Locate the cell with the specified text and output its (X, Y) center coordinate. 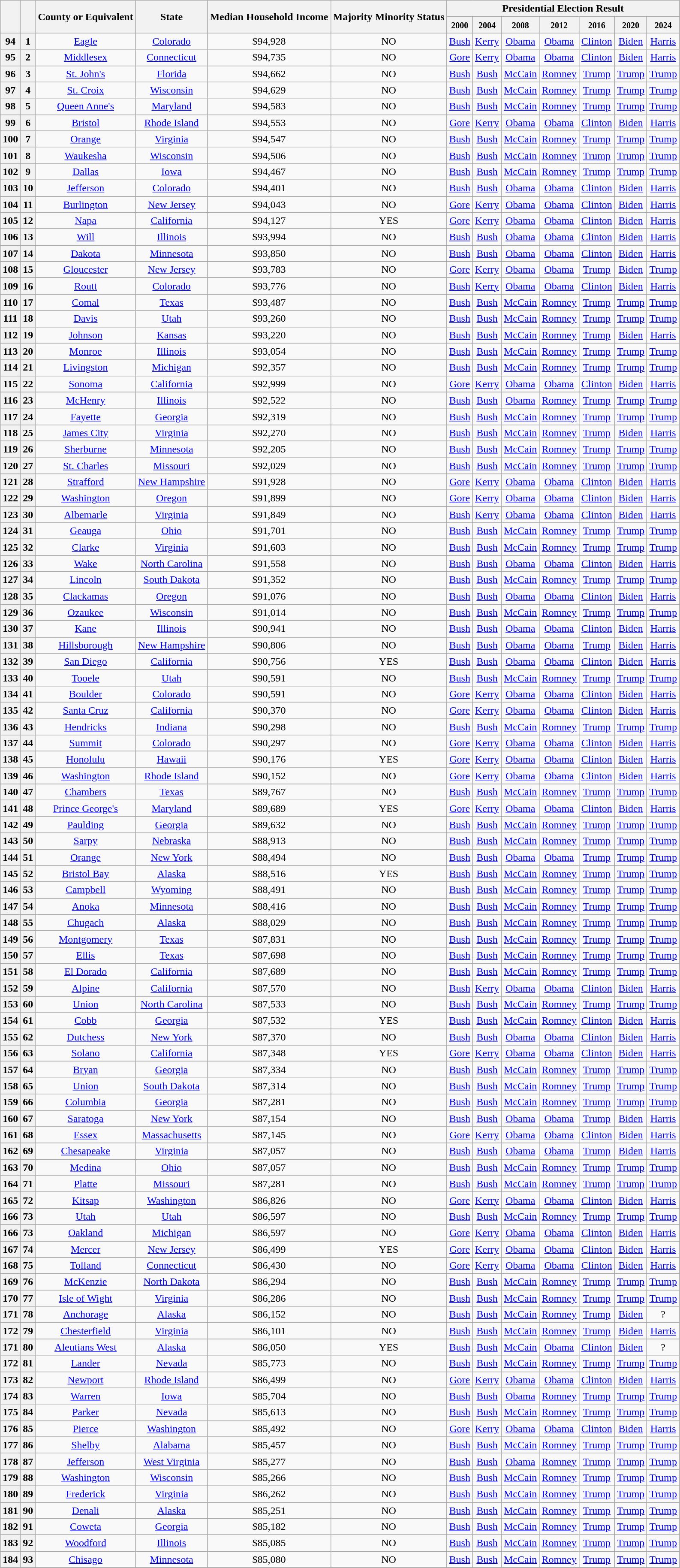
2 (28, 57)
Dallas (86, 172)
61 (28, 1021)
16 (28, 286)
127 (10, 580)
$87,154 (269, 1119)
173 (10, 1380)
Solano (86, 1053)
$91,849 (269, 515)
Hawaii (172, 760)
37 (28, 629)
19 (28, 335)
Strafford (86, 482)
45 (28, 760)
$93,783 (269, 270)
Majority Minority Status (388, 17)
Albemarle (86, 515)
179 (10, 1478)
Lincoln (86, 580)
162 (10, 1151)
$87,831 (269, 939)
159 (10, 1102)
115 (10, 384)
10 (28, 188)
Monroe (86, 351)
26 (28, 449)
$94,547 (269, 139)
$91,352 (269, 580)
Columbia (86, 1102)
23 (28, 400)
43 (28, 727)
$86,430 (269, 1266)
$94,629 (269, 90)
Hillsborough (86, 645)
78 (28, 1315)
101 (10, 155)
$94,735 (269, 57)
Sonoma (86, 384)
Shelby (86, 1445)
137 (10, 743)
Ellis (86, 955)
Napa (86, 221)
164 (10, 1184)
Summit (86, 743)
$85,080 (269, 1559)
128 (10, 596)
130 (10, 629)
2024 (663, 25)
75 (28, 1266)
145 (10, 874)
167 (10, 1249)
14 (28, 253)
161 (10, 1135)
38 (28, 645)
110 (10, 302)
93 (28, 1559)
$94,553 (269, 123)
Dakota (86, 253)
105 (10, 221)
31 (28, 531)
$89,632 (269, 825)
2016 (597, 25)
176 (10, 1429)
McHenry (86, 400)
$94,506 (269, 155)
North Dakota (172, 1282)
$87,348 (269, 1053)
$93,054 (269, 351)
131 (10, 645)
67 (28, 1119)
$93,260 (269, 319)
Ozaukee (86, 612)
83 (28, 1396)
Wyoming (172, 890)
Clarke (86, 547)
Waukesha (86, 155)
147 (10, 906)
165 (10, 1200)
Medina (86, 1167)
34 (28, 580)
129 (10, 612)
$91,014 (269, 612)
Geauga (86, 531)
180 (10, 1494)
59 (28, 988)
Eagle (86, 41)
$87,532 (269, 1021)
$92,029 (269, 465)
29 (28, 498)
$92,270 (269, 433)
$90,806 (269, 645)
Wake (86, 564)
$94,583 (269, 106)
146 (10, 890)
Johnson (86, 335)
$93,776 (269, 286)
$86,101 (269, 1331)
13 (28, 237)
81 (28, 1363)
96 (10, 74)
41 (28, 694)
Parker (86, 1412)
144 (10, 857)
$93,220 (269, 335)
$86,262 (269, 1494)
17 (28, 302)
118 (10, 433)
$90,297 (269, 743)
30 (28, 515)
2000 (460, 25)
76 (28, 1282)
48 (28, 808)
2008 (520, 25)
182 (10, 1527)
$87,533 (269, 1004)
1 (28, 41)
168 (10, 1266)
Burlington (86, 205)
Montgomery (86, 939)
84 (28, 1412)
7 (28, 139)
114 (10, 368)
112 (10, 335)
140 (10, 792)
150 (10, 955)
109 (10, 286)
$90,756 (269, 661)
$88,913 (269, 841)
139 (10, 776)
102 (10, 172)
$85,457 (269, 1445)
174 (10, 1396)
Presidential Election Result (563, 9)
151 (10, 971)
Hendricks (86, 727)
134 (10, 694)
Massachusetts (172, 1135)
5 (28, 106)
Chisago (86, 1559)
111 (10, 319)
$86,050 (269, 1347)
Bristol (86, 123)
Alabama (172, 1445)
108 (10, 270)
Lander (86, 1363)
$91,076 (269, 596)
$94,401 (269, 188)
116 (10, 400)
153 (10, 1004)
Chugach (86, 923)
Florida (172, 74)
$91,603 (269, 547)
63 (28, 1053)
126 (10, 564)
Middlesex (86, 57)
21 (28, 368)
62 (28, 1037)
St. Croix (86, 90)
$85,251 (269, 1510)
92 (28, 1543)
95 (10, 57)
$94,127 (269, 221)
$89,689 (269, 808)
Pierce (86, 1429)
77 (28, 1298)
27 (28, 465)
58 (28, 971)
90 (28, 1510)
183 (10, 1543)
163 (10, 1167)
107 (10, 253)
120 (10, 465)
169 (10, 1282)
158 (10, 1086)
$93,850 (269, 253)
$88,516 (269, 874)
$94,928 (269, 41)
Routt (86, 286)
106 (10, 237)
Fayette (86, 416)
4 (28, 90)
Chesapeake (86, 1151)
156 (10, 1053)
Dutchess (86, 1037)
6 (28, 123)
149 (10, 939)
St. Charles (86, 465)
71 (28, 1184)
32 (28, 547)
$87,570 (269, 988)
$86,294 (269, 1282)
184 (10, 1559)
103 (10, 188)
8 (28, 155)
$87,698 (269, 955)
46 (28, 776)
$87,145 (269, 1135)
$90,176 (269, 760)
$87,370 (269, 1037)
35 (28, 596)
West Virginia (172, 1461)
$92,999 (269, 384)
178 (10, 1461)
El Dorado (86, 971)
$92,522 (269, 400)
177 (10, 1445)
72 (28, 1200)
County or Equivalent (86, 17)
56 (28, 939)
Livingston (86, 368)
100 (10, 139)
$85,277 (269, 1461)
Alpine (86, 988)
143 (10, 841)
133 (10, 678)
Comal (86, 302)
51 (28, 857)
60 (28, 1004)
22 (28, 384)
Oakland (86, 1233)
Denali (86, 1510)
33 (28, 564)
Paulding (86, 825)
Warren (86, 1396)
$88,491 (269, 890)
Honolulu (86, 760)
70 (28, 1167)
82 (28, 1380)
24 (28, 416)
64 (28, 1070)
Platte (86, 1184)
State (172, 17)
Kansas (172, 335)
$92,205 (269, 449)
$91,928 (269, 482)
74 (28, 1249)
Indiana (172, 727)
36 (28, 612)
3 (28, 74)
88 (28, 1478)
119 (10, 449)
$85,266 (269, 1478)
104 (10, 205)
132 (10, 661)
15 (28, 270)
141 (10, 808)
$87,689 (269, 971)
Nebraska (172, 841)
$85,773 (269, 1363)
154 (10, 1021)
12 (28, 221)
$85,492 (269, 1429)
Coweta (86, 1527)
66 (28, 1102)
$94,467 (269, 172)
Tooele (86, 678)
Sherburne (86, 449)
$88,029 (269, 923)
181 (10, 1510)
55 (28, 923)
$92,319 (269, 416)
Newport (86, 1380)
Boulder (86, 694)
$89,767 (269, 792)
$90,152 (269, 776)
2004 (487, 25)
89 (28, 1494)
54 (28, 906)
65 (28, 1086)
44 (28, 743)
Queen Anne's (86, 106)
Prince George's (86, 808)
28 (28, 482)
$94,662 (269, 74)
9 (28, 172)
$85,704 (269, 1396)
122 (10, 498)
$92,357 (269, 368)
91 (28, 1527)
152 (10, 988)
138 (10, 760)
98 (10, 106)
$85,613 (269, 1412)
94 (10, 41)
Davis (86, 319)
Kitsap (86, 1200)
175 (10, 1412)
85 (28, 1429)
$93,994 (269, 237)
135 (10, 710)
2020 (631, 25)
80 (28, 1347)
40 (28, 678)
Clackamas (86, 596)
18 (28, 319)
Chesterfield (86, 1331)
Kane (86, 629)
Aleutians West (86, 1347)
87 (28, 1461)
86 (28, 1445)
$85,182 (269, 1527)
11 (28, 205)
St. John's (86, 74)
$94,043 (269, 205)
49 (28, 825)
136 (10, 727)
$87,314 (269, 1086)
Bryan (86, 1070)
$90,370 (269, 710)
James City (86, 433)
$91,701 (269, 531)
117 (10, 416)
160 (10, 1119)
53 (28, 890)
$88,416 (269, 906)
Isle of Wight (86, 1298)
148 (10, 923)
Cobb (86, 1021)
20 (28, 351)
$85,085 (269, 1543)
Anoka (86, 906)
121 (10, 482)
Tolland (86, 1266)
$86,152 (269, 1315)
2012 (559, 25)
Mercer (86, 1249)
155 (10, 1037)
$86,826 (269, 1200)
52 (28, 874)
Bristol Bay (86, 874)
Frederick (86, 1494)
Santa Cruz (86, 710)
50 (28, 841)
47 (28, 792)
$93,487 (269, 302)
Sarpy (86, 841)
42 (28, 710)
170 (10, 1298)
$91,899 (269, 498)
$90,298 (269, 727)
68 (28, 1135)
Woodford (86, 1543)
Anchorage (86, 1315)
Median Household Income (269, 17)
142 (10, 825)
123 (10, 515)
25 (28, 433)
113 (10, 351)
Gloucester (86, 270)
Essex (86, 1135)
125 (10, 547)
97 (10, 90)
$90,941 (269, 629)
Chambers (86, 792)
$87,334 (269, 1070)
124 (10, 531)
157 (10, 1070)
39 (28, 661)
San Diego (86, 661)
$91,558 (269, 564)
79 (28, 1331)
Will (86, 237)
$88,494 (269, 857)
Saratoga (86, 1119)
99 (10, 123)
57 (28, 955)
Campbell (86, 890)
69 (28, 1151)
McKenzie (86, 1282)
$86,286 (269, 1298)
